Scan for the cell matching the given text and deliver its (X, Y) coordinate at center. 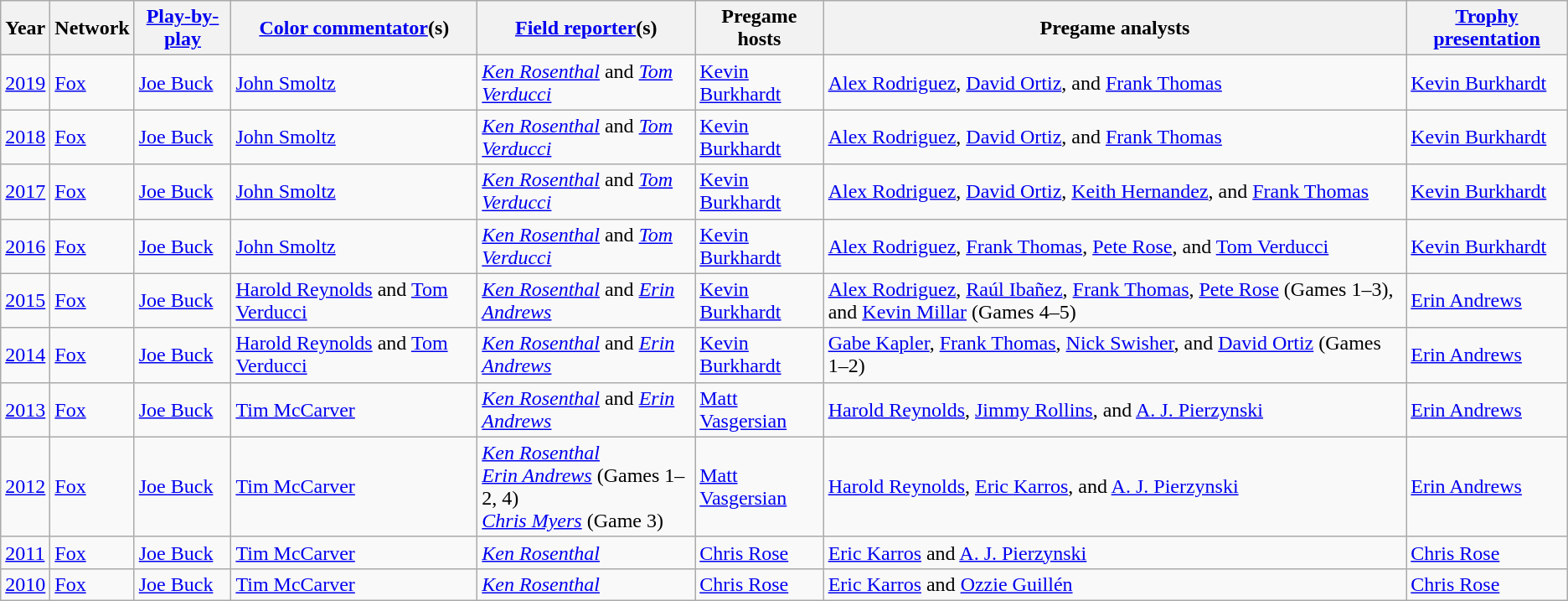
Eric Karros and Ozzie Guillén (1115, 584)
Play-by-play (183, 28)
Alex Rodriguez, Frank Thomas, Pete Rose, and Tom Verducci (1115, 246)
Year (25, 28)
2011 (25, 552)
Color commentator(s) (354, 28)
Network (92, 28)
2014 (25, 355)
Field reporter(s) (586, 28)
2010 (25, 584)
Alex Rodriguez, Raúl Ibañez, Frank Thomas, Pete Rose (Games 1–3), and Kevin Millar (Games 4–5) (1115, 300)
Alex Rodriguez, David Ortiz, Keith Hernandez, and Frank Thomas (1115, 191)
Pregame hosts (759, 28)
2012 (25, 486)
Eric Karros and A. J. Pierzynski (1115, 552)
Harold Reynolds, Eric Karros, and A. J. Pierzynski (1115, 486)
Pregame analysts (1115, 28)
Gabe Kapler, Frank Thomas, Nick Swisher, and David Ortiz (Games 1–2) (1115, 355)
2017 (25, 191)
Ken RosenthalErin Andrews (Games 1–2, 4)Chris Myers (Game 3) (586, 486)
2016 (25, 246)
Trophy presentation (1487, 28)
2018 (25, 137)
2013 (25, 409)
2015 (25, 300)
Harold Reynolds, Jimmy Rollins, and A. J. Pierzynski (1115, 409)
2019 (25, 82)
